Search for the cell housing the specified text and yield its (X, Y) center coordinate. 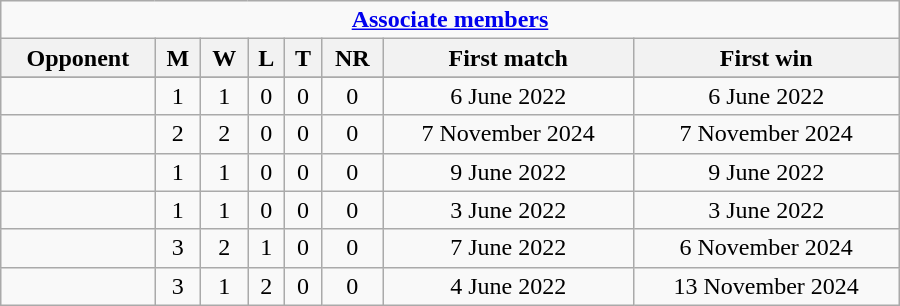
T (304, 58)
4 June 2022 (508, 286)
W (224, 58)
First win (766, 58)
M (178, 58)
13 November 2024 (766, 286)
Associate members (450, 20)
7 June 2022 (508, 248)
Opponent (78, 58)
NR (352, 58)
L (266, 58)
6 November 2024 (766, 248)
First match (508, 58)
